Search for the cell housing the specified text and yield its (X, Y) center coordinate. 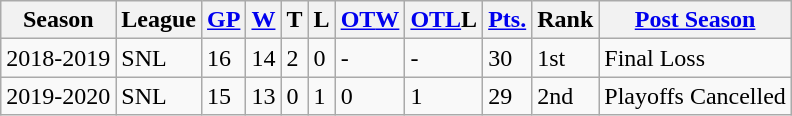
W (264, 20)
Season (58, 20)
13 (264, 96)
GP (224, 20)
14 (264, 58)
Post Season (696, 20)
2018-2019 (58, 58)
Pts. (508, 20)
2nd (566, 96)
League (159, 20)
2019-2020 (58, 96)
29 (508, 96)
2 (294, 58)
30 (508, 58)
T (294, 20)
16 (224, 58)
Final Loss (696, 58)
OTLL (444, 20)
Playoffs Cancelled (696, 96)
1st (566, 58)
15 (224, 96)
Rank (566, 20)
L (322, 20)
OTW (370, 20)
